For the text-containing cell, return its midpoint in [X, Y] coordinate format. 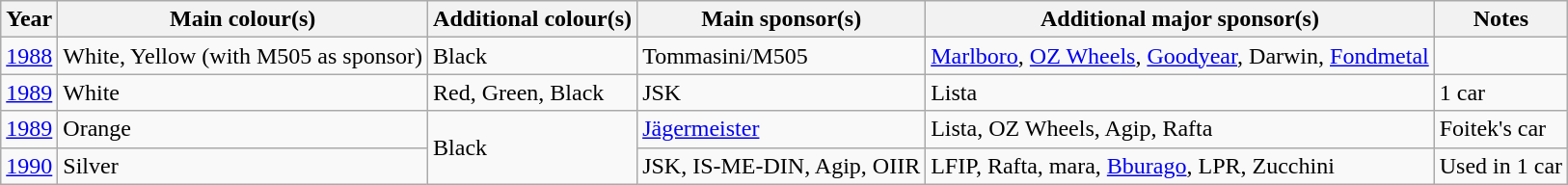
Orange [243, 129]
Main colour(s) [243, 19]
1 car [1500, 92]
Lista [1180, 92]
1988 [29, 56]
Foitek's car [1500, 129]
Jägermeister [781, 129]
Silver [243, 166]
Additional colour(s) [532, 19]
LFIP, Rafta, mara, Bburago, LPR, Zucchini [1180, 166]
JSK, IS-ME-DIN, Agip, OIIR [781, 166]
White [243, 92]
Notes [1500, 19]
Main sponsor(s) [781, 19]
1990 [29, 166]
Year [29, 19]
Red, Green, Black [532, 92]
Lista, OZ Wheels, Agip, Rafta [1180, 129]
White, Yellow (with M505 as sponsor) [243, 56]
Additional major sponsor(s) [1180, 19]
Marlboro, OZ Wheels, Goodyear, Darwin, Fondmetal [1180, 56]
JSK [781, 92]
Used in 1 car [1500, 166]
Tommasini/M505 [781, 56]
